Return [x, y] of the center of cell containing provided text 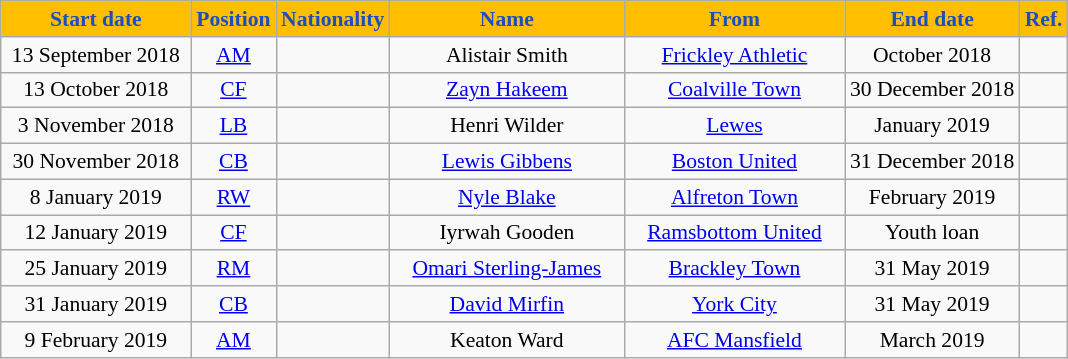
Start date [96, 19]
Ref. [1044, 19]
Nationality [332, 19]
Lewes [734, 126]
3 November 2018 [96, 126]
31 December 2018 [932, 162]
March 2019 [932, 340]
February 2019 [932, 197]
30 November 2018 [96, 162]
12 January 2019 [96, 233]
Position [234, 19]
York City [734, 304]
January 2019 [932, 126]
From [734, 19]
13 October 2018 [96, 90]
Ramsbottom United [734, 233]
Boston United [734, 162]
9 February 2019 [96, 340]
LB [234, 126]
31 January 2019 [96, 304]
Omari Sterling-James [506, 269]
8 January 2019 [96, 197]
October 2018 [932, 55]
Frickley Athletic [734, 55]
Henri Wilder [506, 126]
Brackley Town [734, 269]
Keaton Ward [506, 340]
13 September 2018 [96, 55]
AFC Mansfield [734, 340]
30 December 2018 [932, 90]
Name [506, 19]
RW [234, 197]
Zayn Hakeem [506, 90]
Youth loan [932, 233]
David Mirfin [506, 304]
Lewis Gibbens [506, 162]
Alfreton Town [734, 197]
Alistair Smith [506, 55]
RM [234, 269]
25 January 2019 [96, 269]
End date [932, 19]
Iyrwah Gooden [506, 233]
Nyle Blake [506, 197]
Coalville Town [734, 90]
